Output the [X, Y] coordinate of the center of the cell containing the given text.  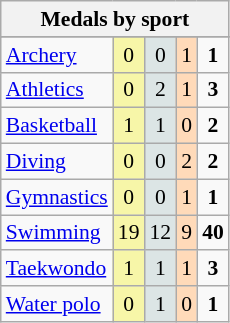
Archery [57, 55]
19 [129, 233]
Swimming [57, 233]
Basketball [57, 126]
Gymnastics [57, 197]
9 [186, 233]
Athletics [57, 90]
Taekwondo [57, 269]
Diving [57, 162]
Water polo [57, 304]
40 [213, 233]
12 [161, 233]
Medals by sport [115, 19]
